Identify which cell holds the provided text, then report its (X, Y) central coordinate. 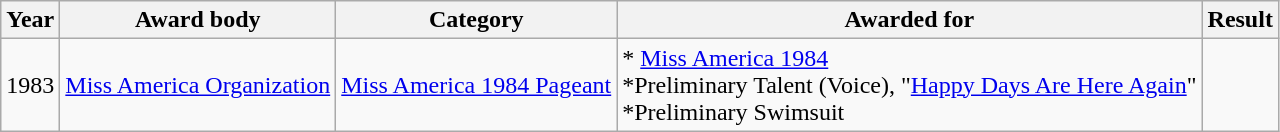
Miss America 1984 Pageant (476, 85)
Category (476, 20)
Miss America Organization (198, 85)
Awarded for (910, 20)
Result (1240, 20)
* Miss America 1984*Preliminary Talent (Voice), "Happy Days Are Here Again"*Preliminary Swimsuit (910, 85)
Award body (198, 20)
Year (30, 20)
1983 (30, 85)
